Detect which cell encompasses the target text, then output its (X, Y) center coordinate. 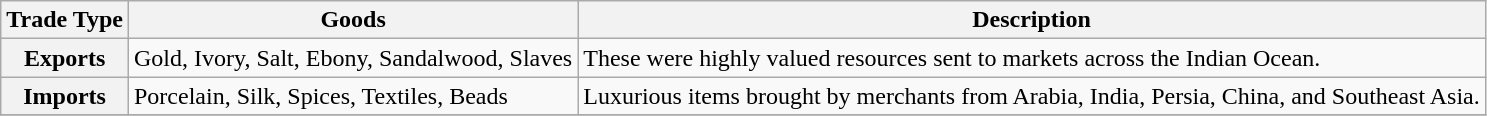
Gold, Ivory, Salt, Ebony, Sandalwood, Slaves (352, 58)
Luxurious items brought by merchants from Arabia, India, Persia, China, and Southeast Asia. (1032, 96)
Description (1032, 20)
Trade Type (65, 20)
Porcelain, Silk, Spices, Textiles, Beads (352, 96)
Goods (352, 20)
Exports (65, 58)
These were highly valued resources sent to markets across the Indian Ocean. (1032, 58)
Imports (65, 96)
